From the cell containing the given text, extract its center point as [X, Y] coordinate. 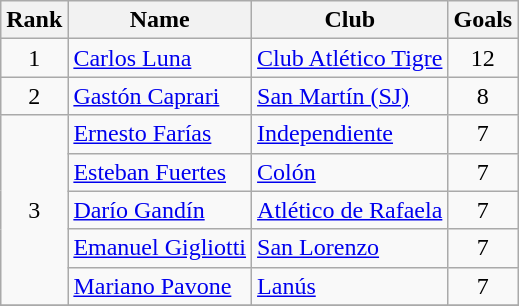
San Martín (SJ) [350, 96]
8 [483, 96]
12 [483, 58]
Atlético de Rafaela [350, 210]
Gastón Caprari [160, 96]
Independiente [350, 134]
3 [34, 210]
Club [350, 20]
Colón [350, 172]
1 [34, 58]
Rank [34, 20]
Club Atlético Tigre [350, 58]
Esteban Fuertes [160, 172]
Name [160, 20]
2 [34, 96]
Ernesto Farías [160, 134]
Darío Gandín [160, 210]
Emanuel Gigliotti [160, 248]
Carlos Luna [160, 58]
San Lorenzo [350, 248]
Mariano Pavone [160, 286]
Goals [483, 20]
Lanús [350, 286]
